Locate the cell with the specified text and output its (x, y) center coordinate. 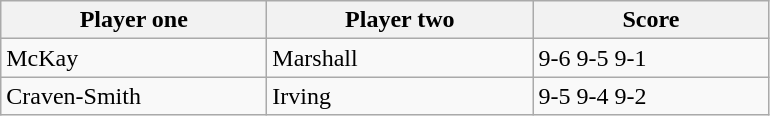
McKay (134, 58)
Score (651, 20)
Irving (400, 96)
Player two (400, 20)
Player one (134, 20)
9-6 9-5 9-1 (651, 58)
Craven-Smith (134, 96)
9-5 9-4 9-2 (651, 96)
Marshall (400, 58)
